Determine the [X, Y] coordinate at the center of the cell enclosing the given text.  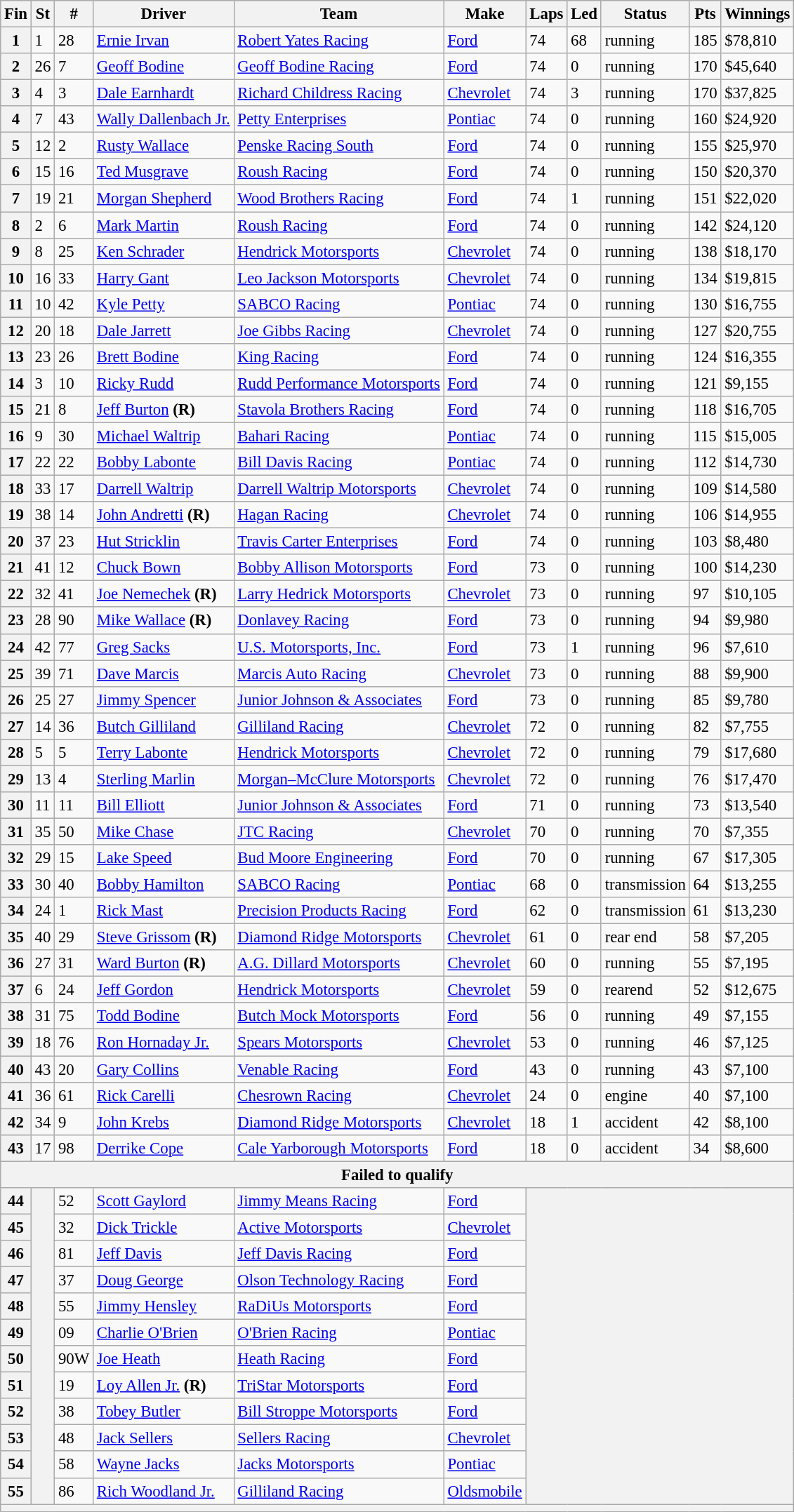
82 [705, 726]
Darrell Waltrip Motorsports [338, 489]
$9,900 [757, 674]
Heath Racing [338, 1359]
138 [705, 251]
Sterling Marlin [164, 779]
134 [705, 278]
62 [546, 911]
Morgan–McClure Motorsports [338, 779]
160 [705, 119]
$24,920 [757, 119]
Todd Bodine [164, 1017]
$19,815 [757, 278]
Venable Racing [338, 1069]
77 [74, 647]
Michael Waltrip [164, 436]
155 [705, 146]
rear end [645, 937]
51 [16, 1386]
185 [705, 41]
Ted Musgrave [164, 172]
Dave Marcis [164, 674]
Scott Gaylord [164, 1201]
45 [16, 1227]
Joe Nemechek (R) [164, 594]
$18,170 [757, 251]
Mark Martin [164, 225]
Jeff Burton (R) [164, 410]
A.G. Dillard Motorsports [338, 963]
$37,825 [757, 93]
Gary Collins [164, 1069]
Jimmy Spencer [164, 700]
$9,980 [757, 621]
Dale Jarrett [164, 330]
$13,540 [757, 805]
$7,610 [757, 647]
John Krebs [164, 1122]
Team [338, 14]
150 [705, 172]
Leo Jackson Motorsports [338, 278]
Driver [164, 14]
$24,120 [757, 225]
Jeff Davis Racing [338, 1254]
96 [705, 647]
$16,755 [757, 304]
Chuck Bown [164, 568]
Precision Products Racing [338, 911]
Jack Sellers [164, 1438]
Wood Brothers Racing [338, 199]
Ricky Rudd [164, 383]
Joe Gibbs Racing [338, 330]
54 [16, 1465]
Rudd Performance Motorsports [338, 383]
Ken Schrader [164, 251]
$16,355 [757, 357]
Butch Gilliland [164, 726]
118 [705, 410]
Hagan Racing [338, 515]
$17,305 [757, 858]
Robert Yates Racing [338, 41]
$45,640 [757, 67]
Oldsmobile [484, 1491]
$7,125 [757, 1043]
Led [584, 14]
Status [645, 14]
142 [705, 225]
Wayne Jacks [164, 1465]
Rusty Wallace [164, 146]
$8,480 [757, 542]
Pts [705, 14]
TriStar Motorsports [338, 1386]
Bobby Labonte [164, 462]
Travis Carter Enterprises [338, 542]
Make [484, 14]
Spears Motorsports [338, 1043]
98 [74, 1148]
106 [705, 515]
151 [705, 199]
RaDiUs Motorsports [338, 1306]
Mike Chase [164, 831]
Cale Yarborough Motorsports [338, 1148]
Tobey Butler [164, 1412]
44 [16, 1201]
$13,230 [757, 911]
John Andretti (R) [164, 515]
67 [705, 858]
130 [705, 304]
81 [74, 1254]
$12,675 [757, 990]
Terry Labonte [164, 753]
Mike Wallace (R) [164, 621]
Chesrown Racing [338, 1095]
Bobby Hamilton [164, 885]
112 [705, 462]
Jimmy Means Racing [338, 1201]
Jimmy Hensley [164, 1306]
$78,810 [757, 41]
Joe Heath [164, 1359]
Greg Sacks [164, 647]
121 [705, 383]
$14,730 [757, 462]
Loy Allen Jr. (R) [164, 1386]
Dick Trickle [164, 1227]
$20,370 [757, 172]
$20,755 [757, 330]
Failed to qualify [397, 1175]
$9,780 [757, 700]
88 [705, 674]
Butch Mock Motorsports [338, 1017]
$17,680 [757, 753]
Jeff Gordon [164, 990]
$8,600 [757, 1148]
$14,580 [757, 489]
Hut Stricklin [164, 542]
Marcis Auto Racing [338, 674]
engine [645, 1095]
Brett Bodine [164, 357]
Bud Moore Engineering [338, 858]
97 [705, 594]
Darrell Waltrip [164, 489]
O'Brien Racing [338, 1333]
59 [546, 990]
Ron Hornaday Jr. [164, 1043]
St [42, 14]
Derrike Cope [164, 1148]
90W [74, 1359]
Ward Burton (R) [164, 963]
Rick Carelli [164, 1095]
Ernie Irvan [164, 41]
103 [705, 542]
$9,155 [757, 383]
94 [705, 621]
$13,255 [757, 885]
124 [705, 357]
Fin [16, 14]
Rick Mast [164, 911]
Rich Woodland Jr. [164, 1491]
127 [705, 330]
$7,355 [757, 831]
Laps [546, 14]
$7,755 [757, 726]
Kyle Petty [164, 304]
Doug George [164, 1280]
Stavola Brothers Racing [338, 410]
$25,970 [757, 146]
100 [705, 568]
Bill Davis Racing [338, 462]
Winnings [757, 14]
JTC Racing [338, 831]
79 [705, 753]
$8,100 [757, 1122]
Lake Speed [164, 858]
Bahari Racing [338, 436]
86 [74, 1491]
Richard Childress Racing [338, 93]
Steve Grissom (R) [164, 937]
Jacks Motorsports [338, 1465]
Sellers Racing [338, 1438]
115 [705, 436]
64 [705, 885]
Bobby Allison Motorsports [338, 568]
Larry Hedrick Motorsports [338, 594]
47 [16, 1280]
Charlie O'Brien [164, 1333]
Penske Racing South [338, 146]
60 [546, 963]
$17,470 [757, 779]
$14,955 [757, 515]
Dale Earnhardt [164, 93]
85 [705, 700]
$7,195 [757, 963]
Donlavey Racing [338, 621]
$15,005 [757, 436]
Active Motorsports [338, 1227]
Morgan Shepherd [164, 199]
Bill Elliott [164, 805]
U.S. Motorsports, Inc. [338, 647]
09 [74, 1333]
56 [546, 1017]
$7,155 [757, 1017]
Harry Gant [164, 278]
Petty Enterprises [338, 119]
rearend [645, 990]
75 [74, 1017]
Geoff Bodine Racing [338, 67]
Geoff Bodine [164, 67]
90 [74, 621]
Wally Dallenbach Jr. [164, 119]
# [74, 14]
$16,705 [757, 410]
109 [705, 489]
Bill Stroppe Motorsports [338, 1412]
$22,020 [757, 199]
$10,105 [757, 594]
$14,230 [757, 568]
$7,205 [757, 937]
Olson Technology Racing [338, 1280]
Jeff Davis [164, 1254]
King Racing [338, 357]
